From the cell containing the given text, extract its center point as [x, y] coordinate. 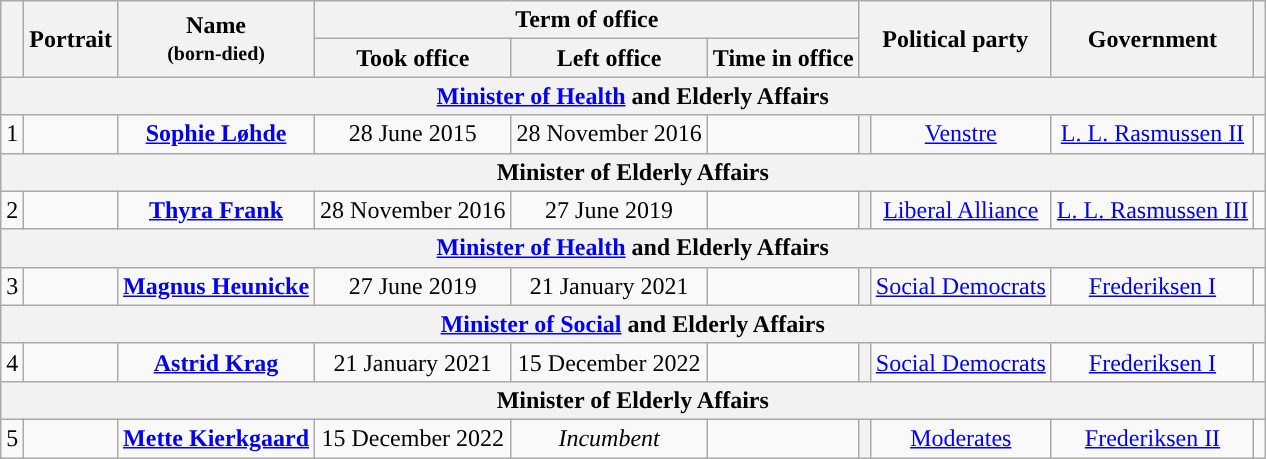
5 [12, 438]
Frederiksen II [1152, 438]
Incumbent [609, 438]
L. L. Rasmussen II [1152, 134]
2 [12, 210]
Astrid Krag [216, 362]
Government [1152, 39]
Political party [955, 39]
Term of office [588, 20]
28 June 2015 [413, 134]
Thyra Frank [216, 210]
3 [12, 286]
Took office [413, 58]
Name(born-died) [216, 39]
Minister of Social and Elderly Affairs [633, 324]
Liberal Alliance [960, 210]
Mette Kierkgaard [216, 438]
Left office [609, 58]
4 [12, 362]
Sophie Løhde [216, 134]
Magnus Heunicke [216, 286]
Venstre [960, 134]
Portrait [71, 39]
Time in office [783, 58]
Moderates [960, 438]
1 [12, 134]
L. L. Rasmussen III [1152, 210]
